Pinpoint the cell where the given text exists, returning its [X, Y] midpoint coordinate. 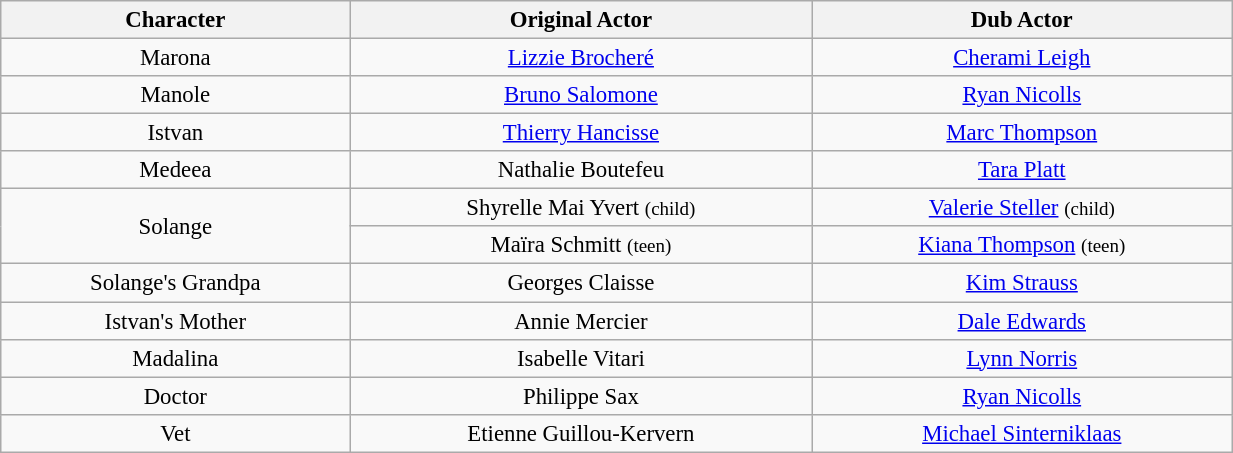
Original Actor [581, 20]
Solange's Grandpa [176, 283]
Madalina [176, 358]
Lizzie Brocheré [581, 58]
Vet [176, 433]
Kim Strauss [1022, 283]
Maïra Schmitt (teen) [581, 245]
Georges Claisse [581, 283]
Nathalie Boutefeu [581, 170]
Cherami Leigh [1022, 58]
Philippe Sax [581, 396]
Annie Mercier [581, 321]
Tara Platt [1022, 170]
Character [176, 20]
Valerie Steller (child) [1022, 208]
Michael Sinterniklaas [1022, 433]
Isabelle Vitari [581, 358]
Manole [176, 95]
Bruno Salomone [581, 95]
Medeea [176, 170]
Istvan [176, 133]
Doctor [176, 396]
Dub Actor [1022, 20]
Dale Edwards [1022, 321]
Kiana Thompson (teen) [1022, 245]
Thierry Hancisse [581, 133]
Lynn Norris [1022, 358]
Solange [176, 226]
Shyrelle Mai Yvert (child) [581, 208]
Istvan's Mother [176, 321]
Marona [176, 58]
Marc Thompson [1022, 133]
Etienne Guillou-Kervern [581, 433]
